Search for the cell housing the specified text and yield its [X, Y] center coordinate. 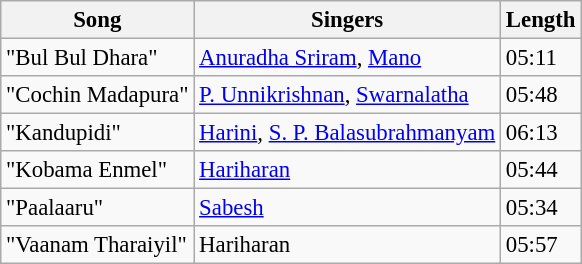
Song [98, 20]
"Kobama Enmel" [98, 170]
"Bul Bul Dhara" [98, 58]
"Kandupidi" [98, 133]
"Paalaaru" [98, 208]
Sabesh [348, 208]
P. Unnikrishnan, Swarnalatha [348, 95]
Harini, S. P. Balasubrahmanyam [348, 133]
05:48 [541, 95]
05:11 [541, 58]
05:44 [541, 170]
"Vaanam Tharaiyil" [98, 245]
Length [541, 20]
05:57 [541, 245]
"Cochin Madapura" [98, 95]
05:34 [541, 208]
06:13 [541, 133]
Anuradha Sriram, Mano [348, 58]
Singers [348, 20]
